Scan for the cell matching the given text and deliver its (x, y) coordinate at center. 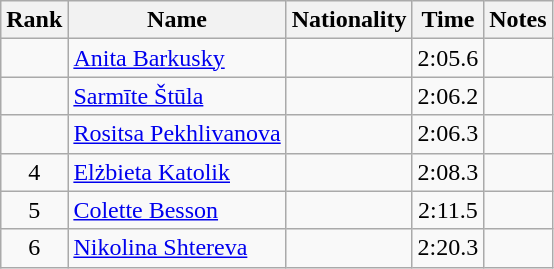
2:11.5 (448, 210)
Anita Barkusky (177, 58)
6 (34, 248)
2:05.6 (448, 58)
5 (34, 210)
4 (34, 172)
Rositsa Pekhlivanova (177, 134)
Nikolina Shtereva (177, 248)
2:20.3 (448, 248)
Elżbieta Katolik (177, 172)
2:06.3 (448, 134)
Name (177, 20)
2:08.3 (448, 172)
Rank (34, 20)
Notes (518, 20)
Nationality (349, 20)
2:06.2 (448, 96)
Sarmīte Štūla (177, 96)
Time (448, 20)
Colette Besson (177, 210)
